Find where the given text appears and provide that cell's center as [X, Y] coordinate. 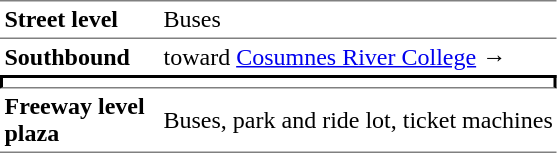
Street level [80, 19]
Buses, park and ride lot, ticket machines [358, 120]
Freeway level plaza [80, 120]
Southbound [80, 57]
toward Cosumnes River College → [358, 57]
Buses [358, 19]
